Provide the (x, y) coordinate of the cell's center where the given text is located.  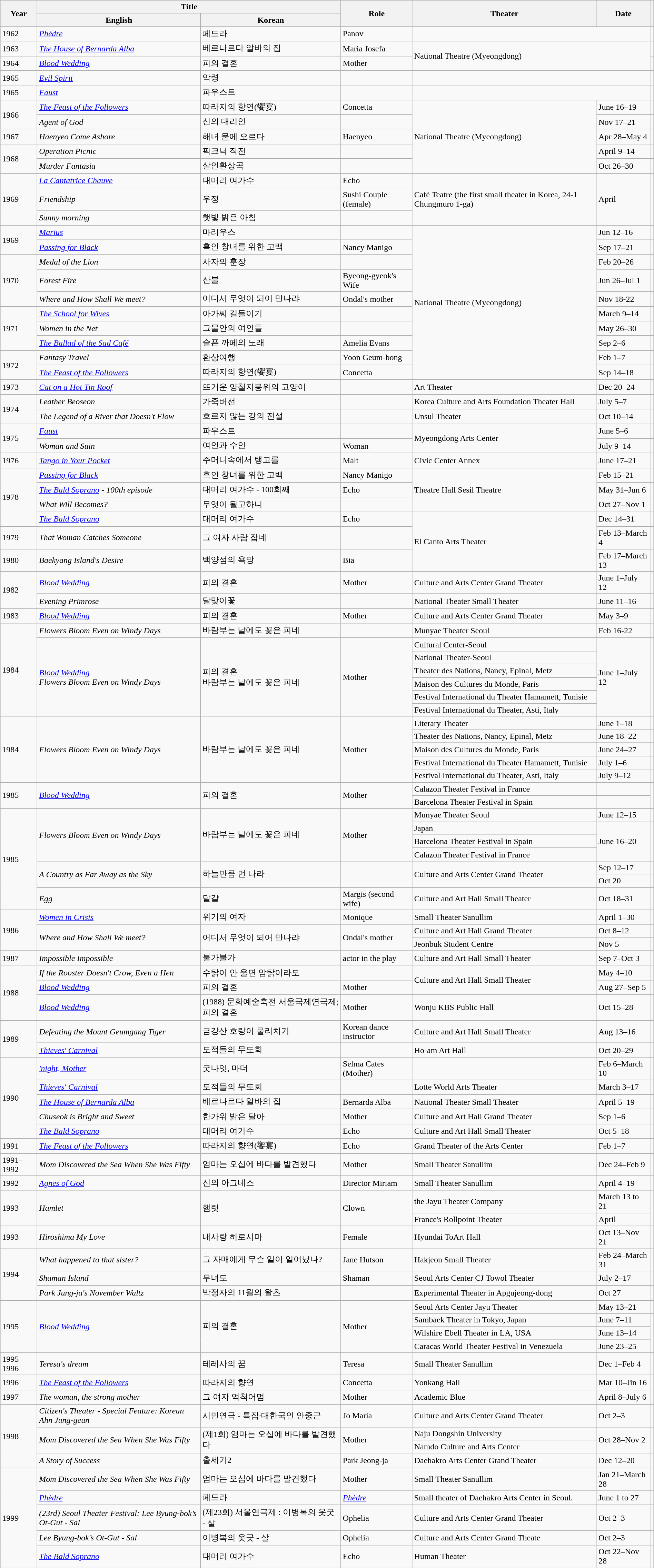
1994 (19, 1274)
무녀도 (270, 1278)
The woman, the strong mother (119, 1397)
June 17–21 (624, 461)
Korean (270, 20)
Café Teatre (the first small theater in Korea, 24-1 Chungmuro 1-ga) (504, 199)
Feb 13–March 4 (624, 537)
1997 (19, 1397)
Woman (377, 446)
Fantasy Travel (119, 358)
Experimental Theater in Apgujeong-dong (504, 1293)
What happened to that sister? (119, 1260)
그물안의 여인들 (270, 328)
Caracas World Theater Festival in Venezuela (504, 1346)
Haenyeo (377, 137)
1964 (19, 63)
Wonju KBS Public Hall (504, 1008)
Wilshire Ebell Theater in LA, USA (504, 1333)
The Bald Soprano - 100th episode (119, 490)
March 9–14 (624, 314)
Park Jung-ja's November Waltz (119, 1293)
Feb 16-22 (624, 631)
Unsul Theater (504, 417)
(1988) 문화예술축전 서울국제연극제; 피의 결혼 (270, 1008)
National Theater-Seoul (504, 657)
Sambaek Theater in Tokyo, Japan (504, 1320)
Teresa's dream (119, 1364)
Naju Dongshin University (504, 1433)
Dec 1–Feb 4 (624, 1364)
Theater (504, 13)
If the Rooster Doesn't Crow, Even a Hen (119, 973)
Bernarda Alba (377, 1102)
Dec 20–24 (624, 387)
백양섬의 욕망 (270, 560)
Title (189, 7)
Jo Maria (377, 1416)
산불 (270, 280)
Baekyang Island's Desire (119, 560)
박정자의 11월의 왈츠 (270, 1293)
Women in the Net (119, 328)
출세기2 (270, 1460)
1990 (19, 1098)
Lee Byung-bok’s Ot-Gut - Sal (119, 1538)
Oct 27–Nov 1 (624, 504)
Defeating the Mount Geumgang Tiger (119, 1031)
Egg (119, 898)
Monique (377, 917)
Sunny morning (119, 218)
Tango in Your Pocket (119, 461)
Theatre Hall Sesil Theatre (504, 490)
Jeonbuk Student Centre (504, 944)
1971 (19, 328)
시민연극 - 특집·대한국인 안중근 (270, 1416)
Dec 14–31 (624, 519)
가죽버선 (270, 401)
April 9–14 (624, 151)
Hiroshima My Love (119, 1237)
Aug 27–Sep 5 (624, 987)
주머니속에서 탱고를 (270, 461)
Oct 28–Nov 2 (624, 1440)
우정 (270, 199)
Panov (377, 34)
Seoul Arts Center Jayu Theater (504, 1307)
Namdo Culture and Arts Center (504, 1447)
What Will Becomes? (119, 504)
Oct 18–31 (624, 898)
1979 (19, 537)
Medal of the Lion (119, 262)
July 2–17 (624, 1278)
1995–1996 (19, 1364)
Blood WeddingFlowers Bloom Even on Windy Days (119, 677)
Feb 15–21 (624, 475)
June 1 to 27 (624, 1498)
Evening Primrose (119, 602)
1983 (19, 616)
1991 (19, 1146)
Impossible Impossible (119, 958)
피의 결혼바람부는 날에도 꽃은 피네 (270, 677)
Oct 13–Nov 21 (624, 1237)
Director Miriam (377, 1183)
Cat on a Hot Tin Roof (119, 387)
여인과 수인 (270, 446)
Agent of God (119, 122)
That Woman Catches Someone (119, 537)
June 12–15 (624, 815)
April 1–30 (624, 917)
Yonkang Hall (504, 1382)
Sep 12–17 (624, 867)
Myeongdong Arts Center (504, 438)
내사랑 히로시마 (270, 1237)
흐르지 않는 강의 전설 (270, 417)
Apr 28–May 4 (624, 137)
Cultural Center-Seoul (504, 644)
France's Rollpoint Theater (504, 1219)
1991–1992 (19, 1164)
July 9–14 (624, 446)
Art Theater (504, 387)
Oct 8–12 (624, 931)
March 3–17 (624, 1087)
Park Jeong-ja (377, 1460)
무엇이 될고하니 (270, 504)
Jun 26–Jul 1 (624, 280)
the Jayu Theater Company (504, 1202)
March 13 to 21 (624, 1202)
Jan 21–March 28 (624, 1479)
Byeong-gyeok's Wife (377, 280)
Seoul Arts Center CJ Towol Theater (504, 1278)
Oct 20–29 (624, 1050)
El Canto Arts Theater (504, 542)
Literary Theater (504, 723)
살인환상곡 (270, 166)
1966 (19, 115)
Evil Spirit (119, 78)
May 26–30 (624, 328)
수탉이 안 울면 암탉이라도 (270, 973)
Oct 26–30 (624, 166)
1963 (19, 48)
Lotte World Arts Theater (504, 1087)
Civic Center Annex (504, 461)
뜨거운 양철지붕위의 고양이 (270, 387)
Korea Culture and Arts Foundation Theater Hall (504, 401)
굿나잇, 마더 (270, 1069)
슬픈 까페의 노래 (270, 343)
A Country as Far Away as the Sky (119, 874)
Academic Blue (504, 1397)
The Legend of a River that Doesn't Flow (119, 417)
Grand Theater of the Arts Center (504, 1146)
1975 (19, 438)
April 5–19 (624, 1102)
사자의 훈장 (270, 262)
따라지의 향연 (270, 1382)
1978 (19, 497)
June 5–6 (624, 431)
달맞이꽃 (270, 602)
Small theater of Daehakro Arts Center in Seoul. (504, 1498)
이병복의 옷굿 - 살 (270, 1538)
Aug 13–16 (624, 1031)
Culture and Arts Center Grand Theate (504, 1538)
Hakjeon Small Theater (504, 1260)
June 23–25 (624, 1346)
위기의 여자 (270, 917)
마리우스 (270, 232)
1986 (19, 931)
Haenyeo Come Ashore (119, 137)
악령 (270, 78)
Mar 10–Jin 16 (624, 1382)
Female (377, 1237)
Agnes of God (119, 1183)
Clown (377, 1208)
1996 (19, 1382)
Yoon Geum-bong (377, 358)
Malt (377, 461)
Woman and Suin (119, 446)
Margis (second wife) (377, 898)
June 18–22 (624, 736)
Sep 7–Oct 3 (624, 958)
Bia (377, 560)
1967 (19, 137)
Year (19, 13)
Ho-am Art Hall (504, 1050)
Hyundai ToArt Hall (504, 1237)
한가위 밝은 달아 (270, 1117)
1980 (19, 560)
그 여자 사람 잡네 (270, 537)
English (119, 20)
금강산 호랑이 물리치기 (270, 1031)
The School for Wives (119, 314)
Nov 17–21 (624, 122)
환상여행 (270, 358)
햄릿 (270, 1208)
1973 (19, 387)
Sep 2–6 (624, 343)
'night, Mother (119, 1069)
Friendship (119, 199)
1995 (19, 1327)
Sep 17–21 (624, 247)
햇빛 밝은 아침 (270, 218)
해녀 뭍에 오르다 (270, 137)
June 16–19 (624, 108)
April 4–19 (624, 1183)
(23rd) Seoul Theater Festival: Lee Byung-bok’s Ot-Gut - Sal (119, 1518)
Nov 18-22 (624, 299)
(제23회) 서울연극제 : 이병복의 옷굿 - 살 (270, 1518)
Marius (119, 232)
A Story of Success (119, 1460)
Feb 6–March 10 (624, 1069)
달걀 (270, 898)
1998 (19, 1436)
1970 (19, 280)
하늘만큼 먼 나라 (270, 874)
July 9–12 (624, 776)
대머리 여가수 - 100회째 (270, 490)
Maria Josefa (377, 48)
Teresa (377, 1364)
Feb 24–March 31 (624, 1260)
그 여자 억척어멈 (270, 1397)
Sep 14–18 (624, 373)
신의 대리인 (270, 122)
June 1–18 (624, 723)
Murder Fantasia (119, 166)
1992 (19, 1183)
Oct 5–18 (624, 1131)
Leather Beoseon (119, 401)
불가불가 (270, 958)
Nov 5 (624, 944)
June 11–16 (624, 602)
Chuseok is Bright and Sweet (119, 1117)
Jun 12–16 (624, 232)
1968 (19, 159)
Japan (504, 828)
Oct 15–28 (624, 1008)
1988 (19, 993)
(제1회) 엄마는 오십에 바다를 발견했다 (270, 1440)
actor in the play (377, 958)
Oct 20 (624, 881)
Operation Picnic (119, 151)
June 13–14 (624, 1333)
Dec 24–Feb 9 (624, 1164)
1999 (19, 1518)
아가씨 길들이기 (270, 314)
Oct 27 (624, 1293)
Feb 17–March 13 (624, 560)
Date (624, 13)
May 4–10 (624, 973)
May 3–9 (624, 616)
그 자매에게 무슨 일이 일어났나? (270, 1260)
Women in Crisis (119, 917)
July 1–6 (624, 763)
Role (377, 13)
The Ballad of the Sad Café (119, 343)
April 8–July 6 (624, 1397)
Korean dance instructor (377, 1031)
1982 (19, 590)
June 16–20 (624, 841)
Daehakro Arts Center Grand Theater (504, 1460)
픽크닉 작전 (270, 151)
신의 아그네스 (270, 1183)
Feb 20–26 (624, 262)
June 24–27 (624, 750)
Oct 22–Nov 28 (624, 1556)
Dec 12–20 (624, 1460)
Shaman Island (119, 1278)
Hamlet (119, 1208)
1989 (19, 1039)
테레사의 꿈 (270, 1364)
May 13–21 (624, 1307)
La Cantatrice Chauve (119, 181)
Shaman (377, 1278)
Amelia Evans (377, 343)
1987 (19, 958)
July 5–7 (624, 401)
May 31–Jun 6 (624, 490)
Citizen's Theater - Special Feature: Korean Ahn Jung-geun (119, 1416)
1974 (19, 409)
Human Theater (504, 1556)
Oct 10–14 (624, 417)
Sushi Couple (female) (377, 199)
June 7–11 (624, 1320)
1972 (19, 365)
Forest Fire (119, 280)
Sep 1–6 (624, 1117)
1962 (19, 34)
Selma Cates (Mother) (377, 1069)
1976 (19, 461)
Jane Hutson (377, 1260)
